Find where the given text appears and provide that cell's center as [X, Y] coordinate. 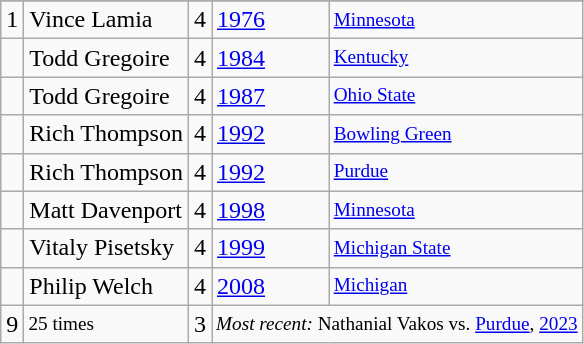
1999 [271, 248]
Philip Welch [106, 286]
2008 [271, 286]
Vince Lamia [106, 20]
Ohio State [456, 96]
1976 [271, 20]
Michigan State [456, 248]
1998 [271, 210]
Purdue [456, 172]
Most recent: Nathanial Vakos vs. Purdue, 2023 [398, 324]
Michigan [456, 286]
Kentucky [456, 58]
Bowling Green [456, 134]
9 [12, 324]
Vitaly Pisetsky [106, 248]
Matt Davenport [106, 210]
1984 [271, 58]
1987 [271, 96]
3 [200, 324]
25 times [106, 324]
1 [12, 20]
